Locate the cell with the specified text and output its [x, y] center coordinate. 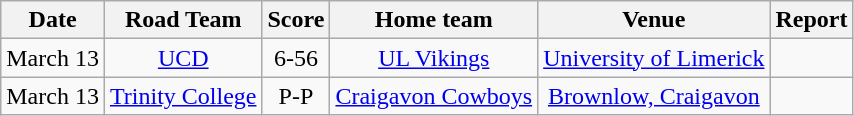
Score [296, 20]
Craigavon Cowboys [434, 96]
Venue [654, 20]
Report [812, 20]
UL Vikings [434, 58]
6-56 [296, 58]
UCD [183, 58]
Brownlow, Craigavon [654, 96]
P-P [296, 96]
Road Team [183, 20]
Home team [434, 20]
Trinity College [183, 96]
University of Limerick [654, 58]
Date [53, 20]
